Detect which cell encompasses the target text, then output its (X, Y) center coordinate. 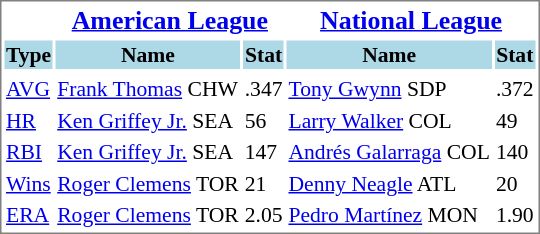
21 (264, 184)
56 (264, 120)
Andrés Galarraga COL (389, 152)
RBI (28, 152)
Pedro Martínez MON (389, 215)
Larry Walker COL (389, 120)
American League (170, 20)
147 (264, 152)
Frank Thomas CHW (148, 89)
Type (28, 54)
ERA (28, 215)
2.05 (264, 215)
HR (28, 120)
.347 (264, 89)
AVG (28, 89)
Denny Neagle ATL (389, 184)
.372 (514, 89)
140 (514, 152)
20 (514, 184)
Tony Gwynn SDP (389, 89)
National League (411, 20)
49 (514, 120)
Wins (28, 184)
1.90 (514, 215)
